Search for the cell housing the specified text and yield its [X, Y] center coordinate. 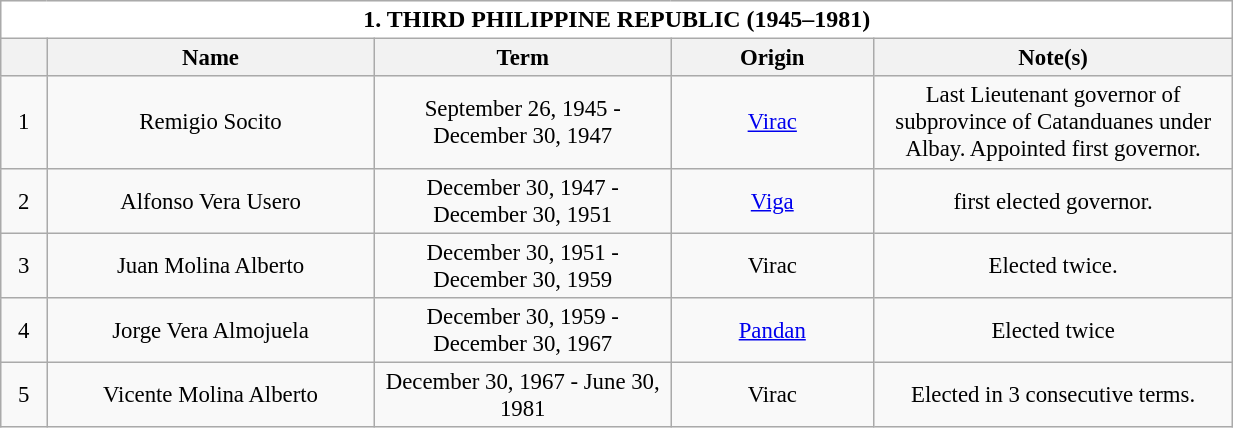
Origin [772, 58]
Alfonso Vera Usero [211, 200]
1 [24, 123]
Note(s) [1054, 58]
Jorge Vera Almojuela [211, 330]
4 [24, 330]
Elected in 3 consecutive terms. [1054, 394]
5 [24, 394]
Pandan [772, 330]
Elected twice. [1054, 266]
1. THIRD PHILIPPINE REPUBLIC (1945–1981) [617, 20]
3 [24, 266]
2 [24, 200]
Name [211, 58]
December 30, 1947 - December 30, 1951 [522, 200]
Vicente Molina Alberto [211, 394]
Juan Molina Alberto [211, 266]
December 30, 1967 - June 30, 1981 [522, 394]
Remigio Socito [211, 123]
September 26, 1945 - December 30, 1947 [522, 123]
December 30, 1959 - December 30, 1967 [522, 330]
Viga [772, 200]
first elected governor. [1054, 200]
Elected twice [1054, 330]
December 30, 1951 - December 30, 1959 [522, 266]
Term [522, 58]
Last Lieutenant governor of subprovince of Catanduanes under Albay. Appointed first governor. [1054, 123]
